Extract the [x, y] coordinate from the center of the cell holding the provided text.  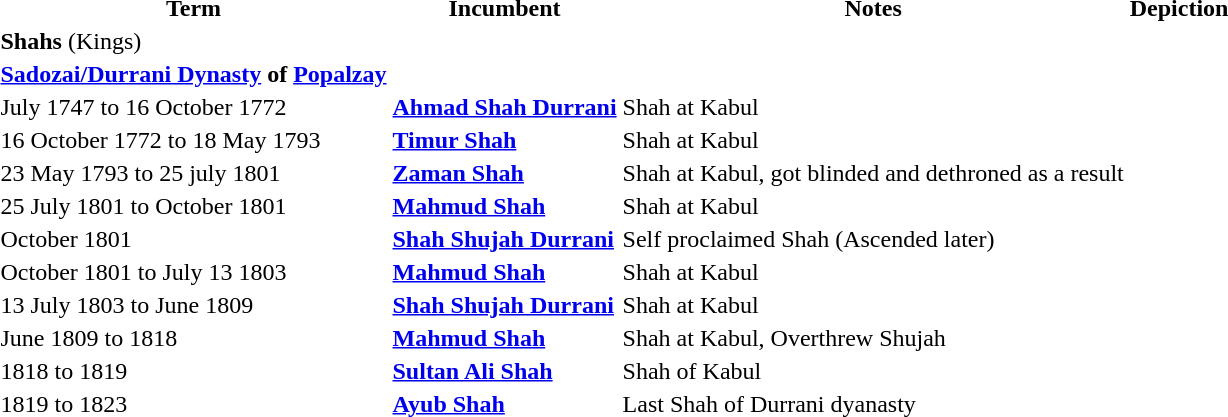
Shah at Kabul, Overthrew Shujah [873, 338]
Zaman Shah [504, 173]
Self proclaimed Shah (Ascended later) [873, 239]
Ahmad Shah Durrani [504, 107]
Sultan Ali Shah [504, 371]
Timur Shah [504, 140]
Shah of Kabul [873, 371]
Shah at Kabul, got blinded and dethroned as a result [873, 173]
